Output the [x, y] coordinate of the center of the cell containing the given text.  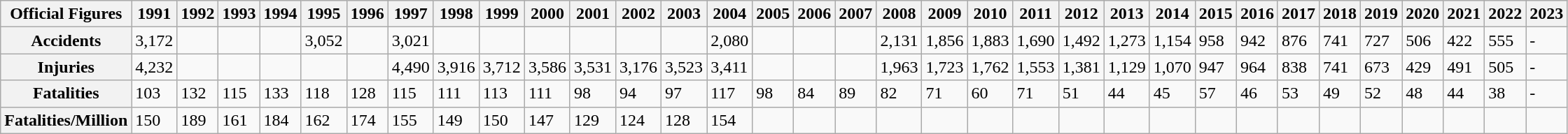
2000 [547, 14]
57 [1215, 94]
2012 [1081, 14]
1996 [367, 14]
113 [501, 94]
129 [592, 120]
2001 [592, 14]
3,176 [638, 67]
876 [1298, 40]
964 [1257, 67]
947 [1215, 67]
1,762 [990, 67]
3,052 [323, 40]
3,411 [729, 67]
1,856 [945, 40]
3,021 [410, 40]
2003 [685, 14]
147 [547, 120]
2011 [1036, 14]
1,070 [1172, 67]
2020 [1422, 14]
2004 [729, 14]
1,492 [1081, 40]
2006 [815, 14]
2,131 [899, 40]
958 [1215, 40]
Accidents [66, 40]
51 [1081, 94]
1,381 [1081, 67]
2008 [899, 14]
2017 [1298, 14]
422 [1464, 40]
133 [280, 94]
52 [1382, 94]
1991 [154, 14]
174 [367, 120]
3,172 [154, 40]
1998 [456, 14]
2018 [1340, 14]
162 [323, 120]
2019 [1382, 14]
2005 [773, 14]
189 [197, 120]
1999 [501, 14]
2010 [990, 14]
1997 [410, 14]
82 [899, 94]
505 [1505, 67]
1,553 [1036, 67]
49 [1340, 94]
2016 [1257, 14]
1,273 [1127, 40]
1,129 [1127, 67]
2021 [1464, 14]
838 [1298, 67]
46 [1257, 94]
2013 [1127, 14]
84 [815, 94]
4,232 [154, 67]
2,080 [729, 40]
2002 [638, 14]
727 [1382, 40]
3,586 [547, 67]
184 [280, 120]
429 [1422, 67]
491 [1464, 67]
155 [410, 120]
1,883 [990, 40]
3,712 [501, 67]
Fatalities/Million [66, 120]
45 [1172, 94]
2014 [1172, 14]
Official Figures [66, 14]
89 [855, 94]
942 [1257, 40]
1994 [280, 14]
4,490 [410, 67]
94 [638, 94]
53 [1298, 94]
117 [729, 94]
1,690 [1036, 40]
2009 [945, 14]
132 [197, 94]
2022 [1505, 14]
3,916 [456, 67]
555 [1505, 40]
1995 [323, 14]
2023 [1547, 14]
2007 [855, 14]
Injuries [66, 67]
Fatalities [66, 94]
1,723 [945, 67]
1,963 [899, 67]
154 [729, 120]
48 [1422, 94]
97 [685, 94]
1993 [239, 14]
118 [323, 94]
161 [239, 120]
673 [1382, 67]
1,154 [1172, 40]
60 [990, 94]
38 [1505, 94]
2015 [1215, 14]
149 [456, 120]
3,523 [685, 67]
3,531 [592, 67]
506 [1422, 40]
103 [154, 94]
1992 [197, 14]
124 [638, 120]
